Return (x, y) of the center of cell containing provided text 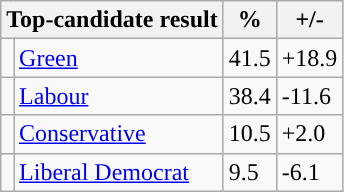
+18.9 (310, 58)
% (250, 20)
+/- (310, 20)
-6.1 (310, 172)
Liberal Democrat (119, 172)
-11.6 (310, 96)
10.5 (250, 134)
Labour (119, 96)
41.5 (250, 58)
Top-candidate result (112, 20)
9.5 (250, 172)
Green (119, 58)
38.4 (250, 96)
+2.0 (310, 134)
Conservative (119, 134)
